Determine the [X, Y] coordinate at the center of the cell enclosing the given text.  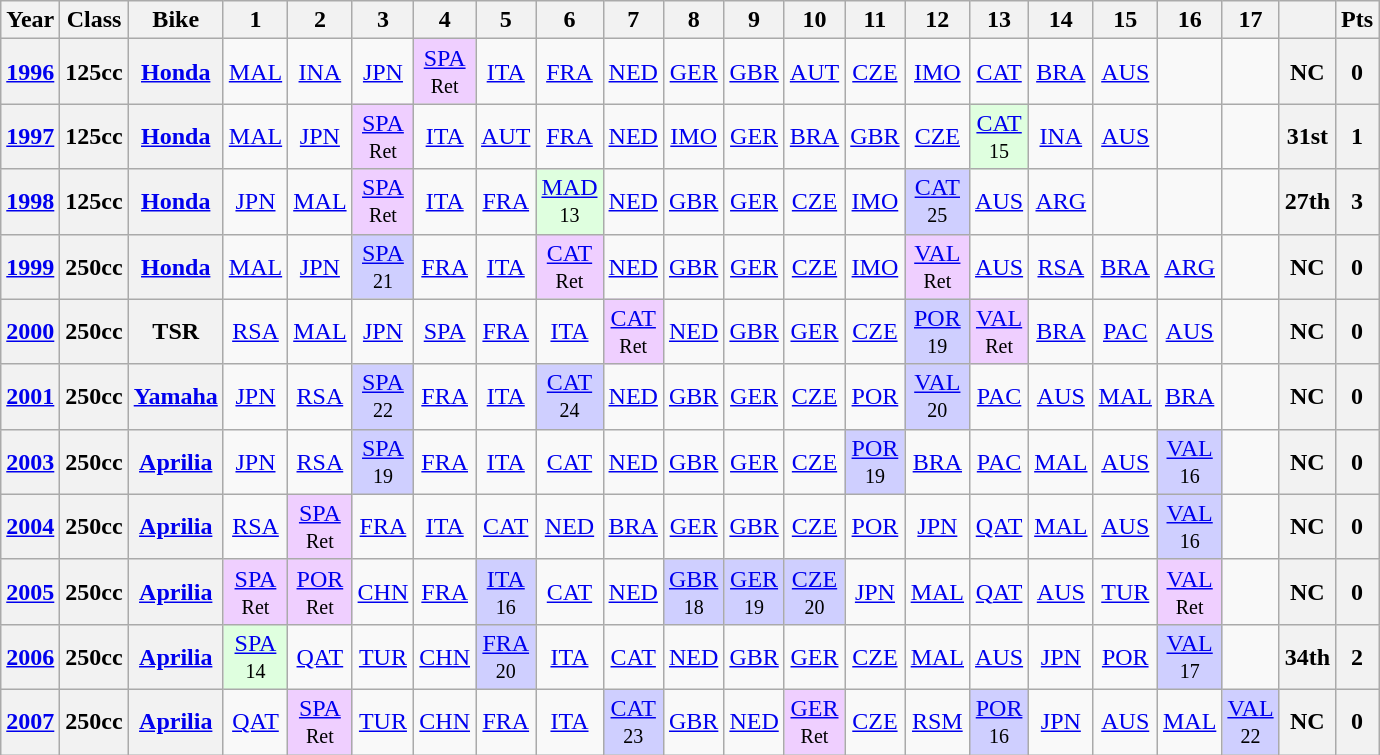
16 [1189, 20]
CZE20 [814, 592]
1996 [30, 72]
SPA19 [383, 462]
Pts [1358, 20]
GER19 [754, 592]
14 [1061, 20]
FRA20 [506, 656]
CAT15 [1000, 136]
CAT23 [633, 722]
8 [693, 20]
MAD13 [570, 202]
11 [875, 20]
PORRet [320, 592]
1997 [30, 136]
27th [1307, 202]
4 [445, 20]
2007 [30, 722]
GBR18 [693, 592]
13 [1000, 20]
7 [633, 20]
ITA16 [506, 592]
12 [937, 20]
2001 [30, 396]
TSR [176, 332]
2000 [30, 332]
9 [754, 20]
CAT24 [570, 396]
31st [1307, 136]
2005 [30, 592]
6 [570, 20]
10 [814, 20]
VAL22 [1250, 722]
2004 [30, 526]
POR16 [1000, 722]
SPA22 [383, 396]
17 [1250, 20]
2006 [30, 656]
CAT25 [937, 202]
SPA21 [383, 266]
Class [94, 20]
SPA14 [255, 656]
34th [1307, 656]
VAL20 [937, 396]
GERRet [814, 722]
1998 [30, 202]
RSM [937, 722]
15 [1125, 20]
Bike [176, 20]
SPA [445, 332]
VAL17 [1189, 656]
1999 [30, 266]
5 [506, 20]
Year [30, 20]
Yamaha [176, 396]
2003 [30, 462]
